Return the [x, y] coordinate for the center point of the cell that contains the specified text.  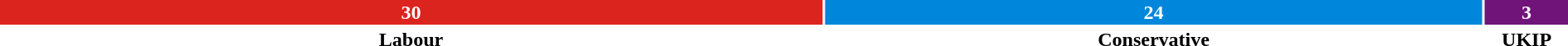
24 [1153, 12]
3 [1527, 12]
30 [411, 12]
